Identify which cell holds the provided text, then report its [x, y] central coordinate. 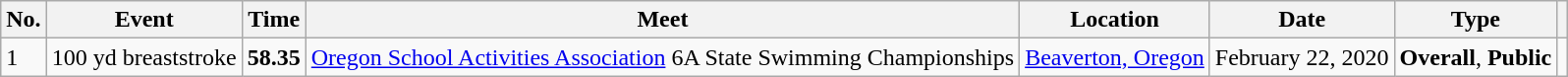
No. [24, 20]
Time [273, 20]
100 yd breaststroke [143, 57]
February 22, 2020 [1302, 57]
1 [24, 57]
Meet [662, 20]
Oregon School Activities Association 6A State Swimming Championships [662, 57]
Overall, Public [1476, 57]
Type [1476, 20]
Location [1115, 20]
Event [143, 20]
Beaverton, Oregon [1115, 57]
58.35 [273, 57]
Date [1302, 20]
